Detect which cell encompasses the target text, then output its [x, y] center coordinate. 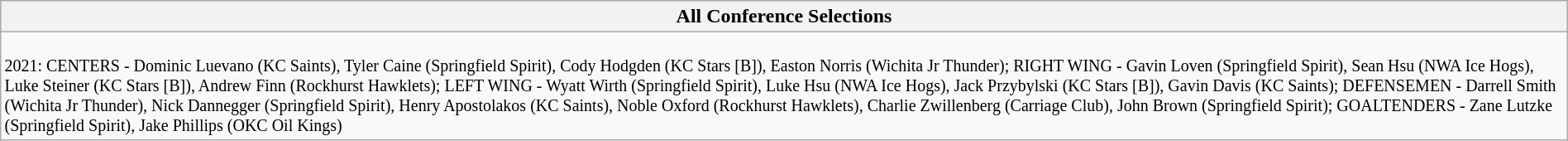
All Conference Selections [784, 17]
